Capture the cell that displays the provided text and extract its (X, Y) central coordinate. 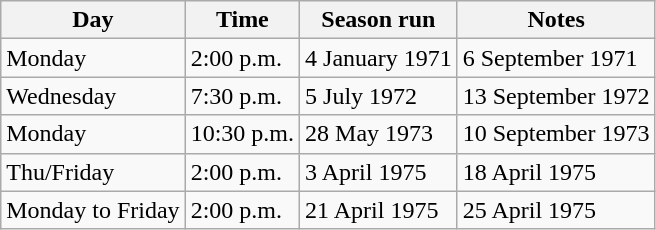
Season run (379, 20)
Notes (556, 20)
28 May 1973 (379, 134)
Wednesday (93, 96)
Day (93, 20)
18 April 1975 (556, 172)
10 September 1973 (556, 134)
Thu/Friday (93, 172)
13 September 1972 (556, 96)
5 July 1972 (379, 96)
3 April 1975 (379, 172)
21 April 1975 (379, 210)
6 September 1971 (556, 58)
7:30 p.m. (242, 96)
Monday to Friday (93, 210)
Time (242, 20)
4 January 1971 (379, 58)
25 April 1975 (556, 210)
10:30 p.m. (242, 134)
